Search for the cell housing the specified text and yield its [X, Y] center coordinate. 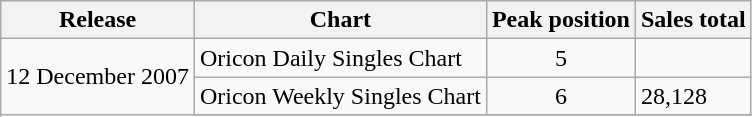
Sales total [693, 20]
Release [98, 20]
6 [560, 96]
Chart [340, 20]
Oricon Weekly Singles Chart [340, 96]
5 [560, 58]
Oricon Daily Singles Chart [340, 58]
Peak position [560, 20]
12 December 2007 [98, 77]
28,128 [693, 96]
